Scan for the cell matching the given text and deliver its (x, y) coordinate at center. 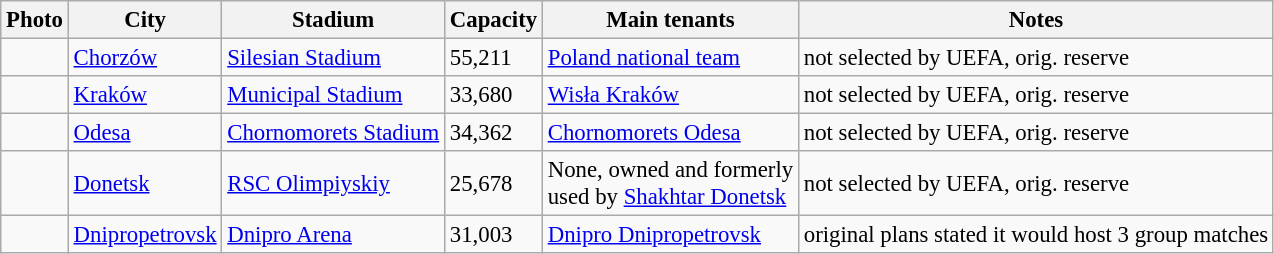
33,680 (493, 95)
None, owned and formerly used by Shakhtar Donetsk (670, 184)
City (145, 20)
Dnipro Arena (334, 235)
Donetsk (145, 184)
Dnipro Dnipropetrovsk (670, 235)
Kraków (145, 95)
Main tenants (670, 20)
RSC Olimpiyskiy (334, 184)
Poland national team (670, 58)
Municipal Stadium (334, 95)
55,211 (493, 58)
Chornomorets Stadium (334, 133)
34,362 (493, 133)
Chornomorets Odesa (670, 133)
Silesian Stadium (334, 58)
original plans stated it would host 3 group matches (1036, 235)
25,678 (493, 184)
Capacity (493, 20)
Wisła Kraków (670, 95)
Photo (35, 20)
Dnipropetrovsk (145, 235)
31,003 (493, 235)
Stadium (334, 20)
Chorzów (145, 58)
Notes (1036, 20)
Odesa (145, 133)
